Provide the [x, y] coordinate of the cell's center where the given text is located.  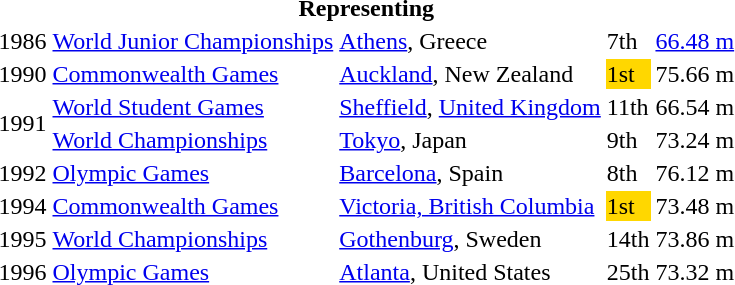
Sheffield, United Kingdom [470, 107]
Victoria, British Columbia [470, 206]
Tokyo, Japan [470, 140]
Olympic Games [193, 173]
Athens, Greece [470, 41]
7th [628, 41]
World Student Games [193, 107]
World Junior Championships [193, 41]
Gothenburg, Sweden [470, 239]
11th [628, 107]
14th [628, 239]
8th [628, 173]
Barcelona, Spain [470, 173]
Auckland, New Zealand [470, 74]
9th [628, 140]
